Locate the cell with the specified text and output its [x, y] center coordinate. 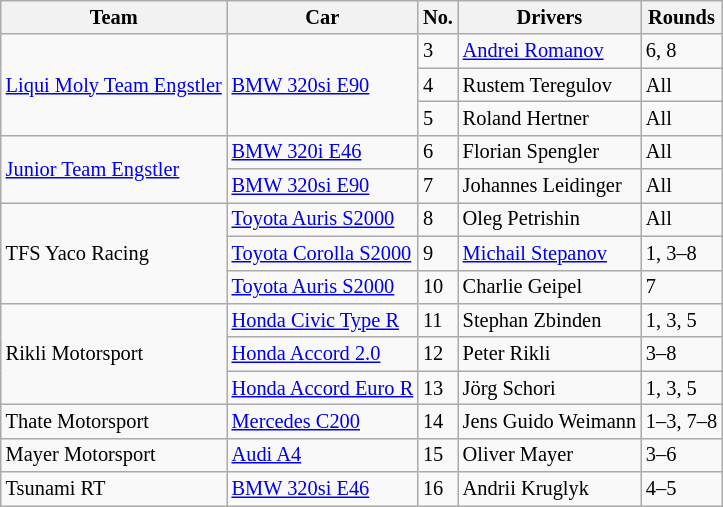
Junior Team Engstler [114, 168]
Andrei Romanov [550, 51]
Drivers [550, 17]
BMW 320si E46 [322, 489]
Rustem Teregulov [550, 85]
Toyota Corolla S2000 [322, 253]
14 [438, 421]
13 [438, 388]
Rikli Motorsport [114, 354]
4–5 [682, 489]
Mayer Motorsport [114, 455]
Mercedes C200 [322, 421]
Team [114, 17]
Audi A4 [322, 455]
Rounds [682, 17]
Florian Spengler [550, 152]
1, 3–8 [682, 253]
BMW 320i E46 [322, 152]
1–3, 7–8 [682, 421]
16 [438, 489]
Oleg Petrishin [550, 219]
Liqui Moly Team Engstler [114, 84]
No. [438, 17]
Stephan Zbinden [550, 320]
Michail Stepanov [550, 253]
8 [438, 219]
Honda Accord 2.0 [322, 354]
Thate Motorsport [114, 421]
6 [438, 152]
3–8 [682, 354]
Honda Civic Type R [322, 320]
6, 8 [682, 51]
Oliver Mayer [550, 455]
Car [322, 17]
Peter Rikli [550, 354]
Roland Hertner [550, 118]
Jens Guido Weimann [550, 421]
Honda Accord Euro R [322, 388]
15 [438, 455]
3–6 [682, 455]
3 [438, 51]
4 [438, 85]
5 [438, 118]
Tsunami RT [114, 489]
Andrii Kruglyk [550, 489]
TFS Yaco Racing [114, 252]
Charlie Geipel [550, 287]
Johannes Leidinger [550, 186]
11 [438, 320]
12 [438, 354]
Jörg Schori [550, 388]
9 [438, 253]
10 [438, 287]
